Locate the cell with the specified text and output its [x, y] center coordinate. 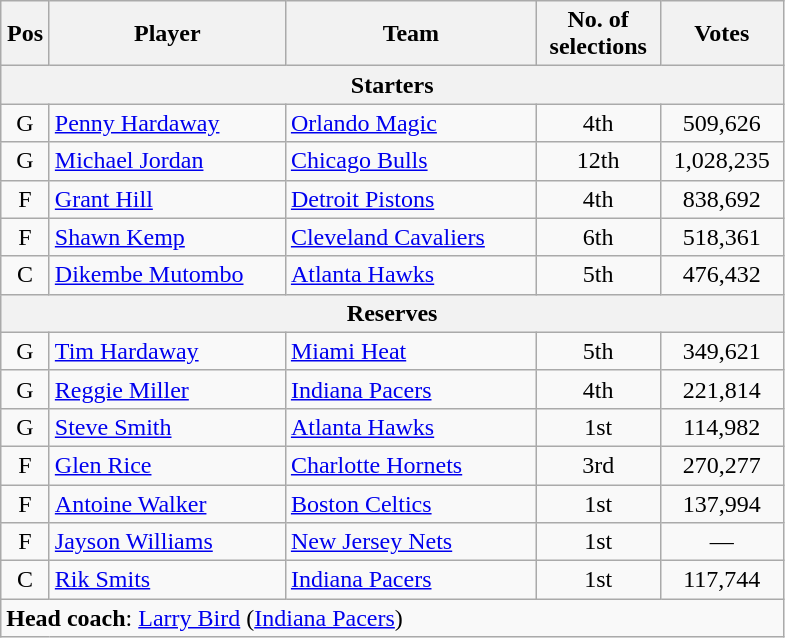
Charlotte Hornets [410, 465]
Reserves [392, 313]
1,028,235 [722, 161]
No. of selections [598, 34]
12th [598, 161]
New Jersey Nets [410, 542]
Jayson Williams [167, 542]
Head coach: Larry Bird (Indiana Pacers) [392, 618]
Pos [26, 34]
Dikembe Mutombo [167, 275]
Michael Jordan [167, 161]
Team [410, 34]
Rik Smits [167, 580]
518,361 [722, 237]
Shawn Kemp [167, 237]
Votes [722, 34]
117,744 [722, 580]
221,814 [722, 389]
6th [598, 237]
Antoine Walker [167, 503]
Starters [392, 85]
509,626 [722, 123]
Player [167, 34]
137,994 [722, 503]
Miami Heat [410, 351]
Reggie Miller [167, 389]
Grant Hill [167, 199]
— [722, 542]
349,621 [722, 351]
Tim Hardaway [167, 351]
270,277 [722, 465]
Glen Rice [167, 465]
476,432 [722, 275]
Orlando Magic [410, 123]
Cleveland Cavaliers [410, 237]
Steve Smith [167, 427]
3rd [598, 465]
Chicago Bulls [410, 161]
Boston Celtics [410, 503]
838,692 [722, 199]
114,982 [722, 427]
Detroit Pistons [410, 199]
Penny Hardaway [167, 123]
